Find where the given text appears and provide that cell's center as (X, Y) coordinate. 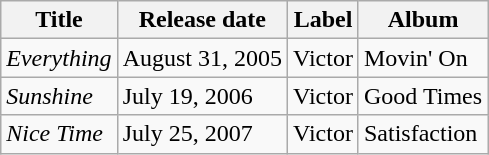
Label (324, 20)
Movin' On (422, 58)
July 19, 2006 (202, 96)
Everything (59, 58)
Satisfaction (422, 134)
Album (422, 20)
Title (59, 20)
Nice Time (59, 134)
Good Times (422, 96)
Sunshine (59, 96)
Release date (202, 20)
July 25, 2007 (202, 134)
August 31, 2005 (202, 58)
